Locate the cell with the specified text and output its (x, y) center coordinate. 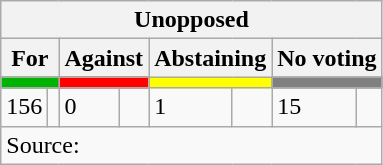
Unopposed (192, 20)
For (30, 58)
Against (104, 58)
No voting (327, 58)
Source: (192, 145)
Abstaining (210, 58)
1 (190, 107)
0 (90, 107)
156 (24, 107)
15 (314, 107)
